Detect which cell encompasses the target text, then output its [X, Y] center coordinate. 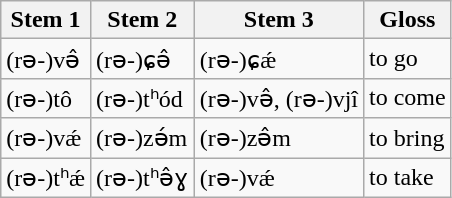
(rə-)tʰód [142, 98]
Stem 1 [46, 20]
Stem 3 [278, 20]
to go [408, 59]
(rə-)və̂ [46, 59]
(rə-)və̂, (rə-)vjî [278, 98]
to take [408, 178]
Gloss [408, 20]
(rə-)tô [46, 98]
(rə-)tʰǽ [46, 178]
to come [408, 98]
(rə-)tʰə̂ɣ [142, 178]
(rə-)ɕə̂ [142, 59]
(rə-)zə̂m [278, 138]
(rə-)ɕǽ [278, 59]
(rə-)zə́m [142, 138]
to bring [408, 138]
Stem 2 [142, 20]
